Determine the [x, y] coordinate at the center of the cell enclosing the given text.  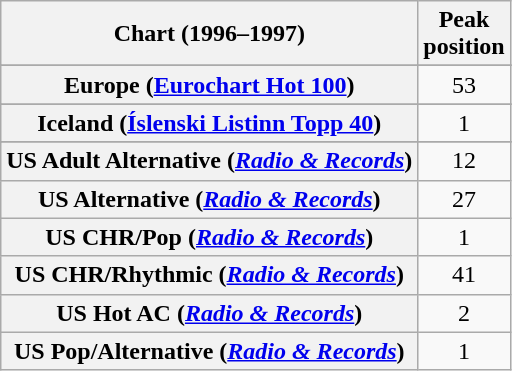
2 [464, 313]
41 [464, 275]
Peakposition [464, 34]
27 [464, 199]
US Alternative (Radio & Records) [210, 199]
US CHR/Rhythmic (Radio & Records) [210, 275]
US Adult Alternative (Radio & Records) [210, 161]
53 [464, 85]
US CHR/Pop (Radio & Records) [210, 237]
Europe (Eurochart Hot 100) [210, 85]
US Pop/Alternative (Radio & Records) [210, 351]
Chart (1996–1997) [210, 34]
Iceland (Íslenski Listinn Topp 40) [210, 123]
US Hot AC (Radio & Records) [210, 313]
12 [464, 161]
